Extract the [x, y] coordinate from the center of the cell holding the provided text.  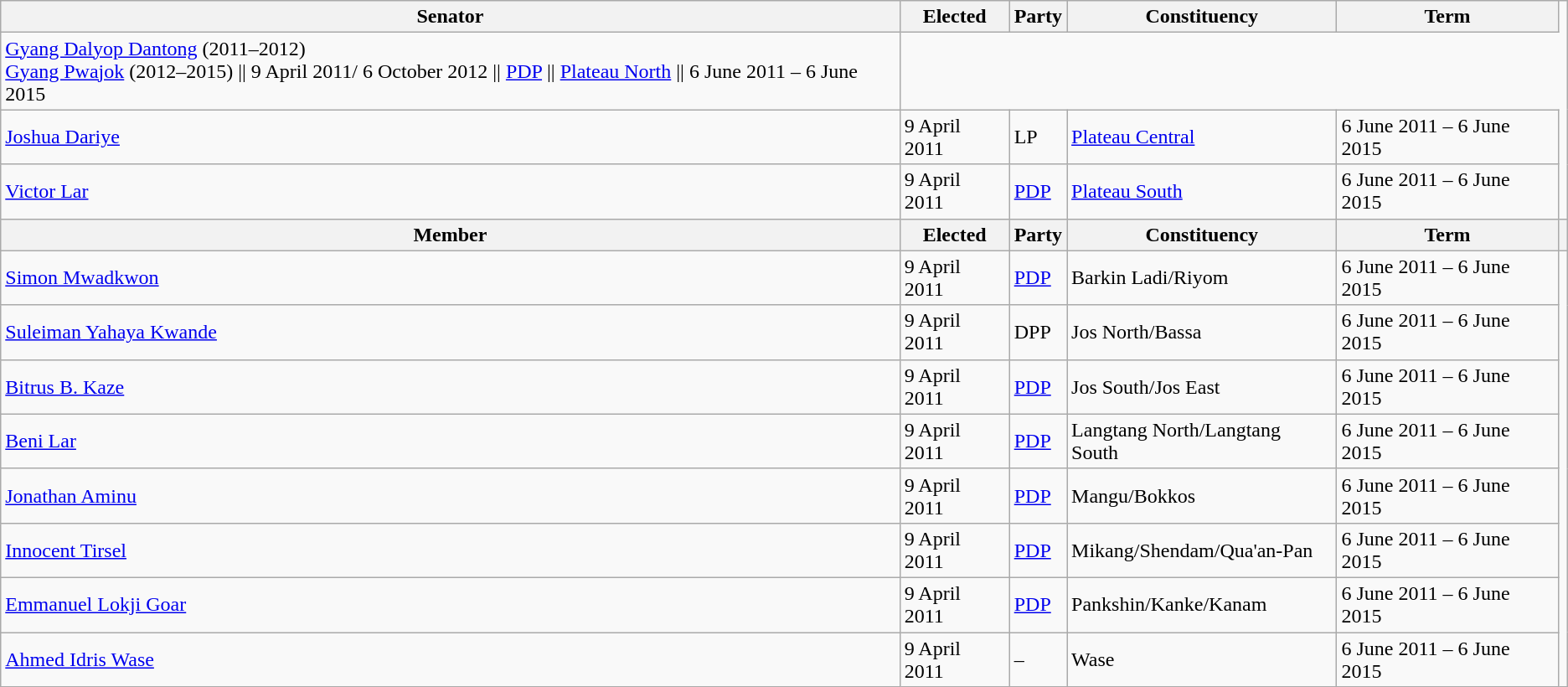
Wase [1202, 659]
Suleiman Yahaya Kwande [451, 332]
Mangu/Bokkos [1202, 496]
Beni Lar [451, 441]
Bitrus B. Kaze [451, 387]
Jonathan Aminu [451, 496]
Victor Lar [451, 191]
DPP [1038, 332]
Emmanuel Lokji Goar [451, 605]
Jos South/Jos East [1202, 387]
Langtang North/Langtang South [1202, 441]
LP [1038, 137]
Simon Mwadkwon [451, 278]
Jos North/Bassa [1202, 332]
Plateau Central [1202, 137]
Senator [451, 17]
Mikang/Shendam/Qua'an-Pan [1202, 550]
Joshua Dariye [451, 137]
Ahmed Idris Wase [451, 659]
Plateau South [1202, 191]
Barkin Ladi/Riyom [1202, 278]
Pankshin/Kanke/Kanam [1202, 605]
Member [451, 235]
Gyang Dalyop Dantong (2011–2012)Gyang Pwajok (2012–2015) || 9 April 2011/ 6 October 2012 || PDP || Plateau North || 6 June 2011 – 6 June 2015 [451, 71]
– [1038, 659]
Innocent Tirsel [451, 550]
